Locate the cell with the specified text and output its (x, y) center coordinate. 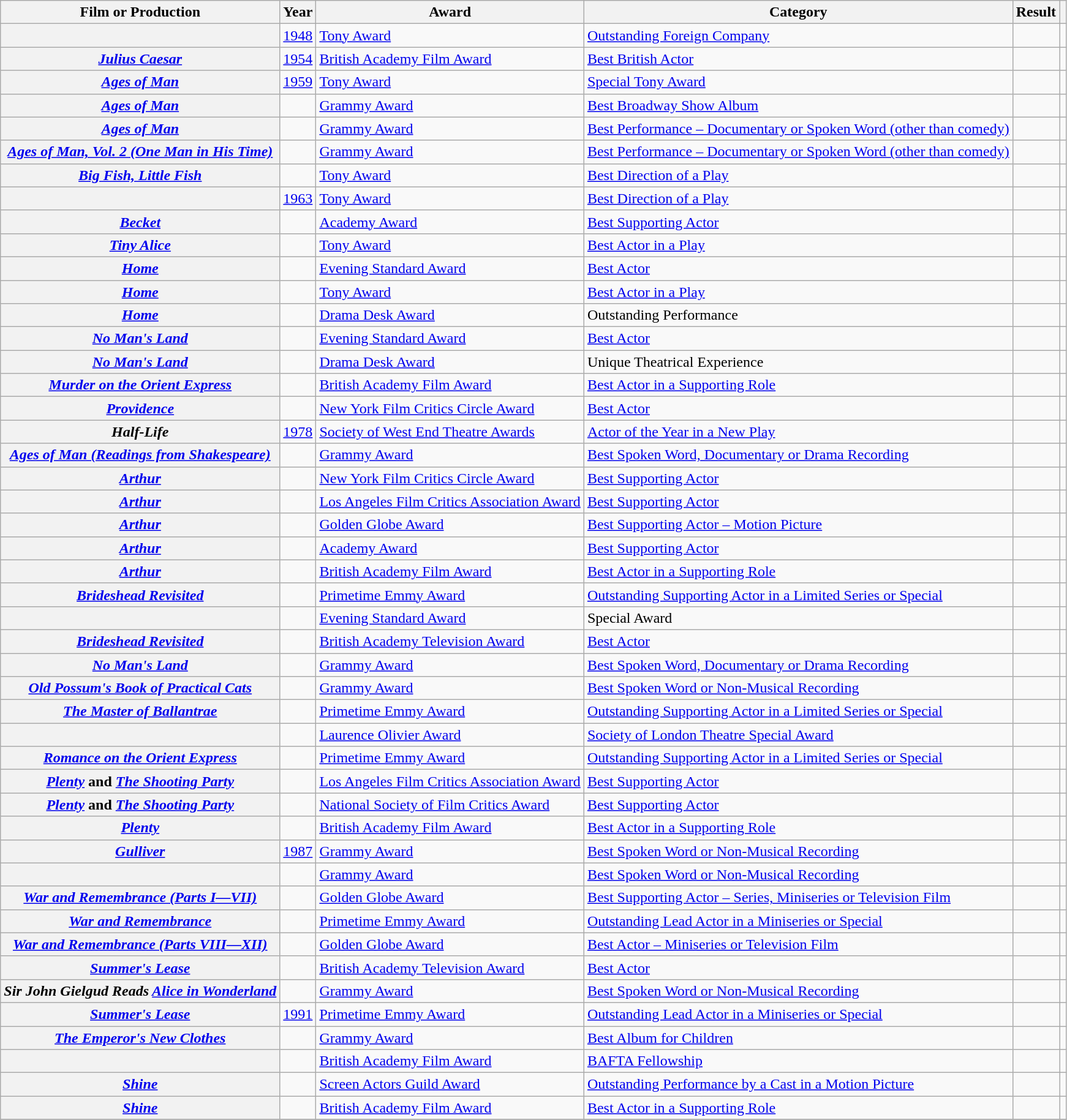
Category (798, 12)
Screen Actors Guild Award (450, 1084)
Tiny Alice (140, 245)
1991 (298, 1014)
1954 (298, 59)
Best Broadway Show Album (798, 105)
Providence (140, 408)
War and Remembrance (Parts I—VII) (140, 898)
Special Tony Award (798, 82)
Result (1036, 12)
Year (298, 12)
Julius Caesar (140, 59)
Best Supporting Actor – Motion Picture (798, 525)
National Society of Film Critics Award (450, 805)
Society of West End Theatre Awards (450, 432)
Old Possum's Book of Practical Cats (140, 688)
Outstanding Foreign Company (798, 36)
Special Award (798, 618)
Sir John Gielgud Reads Alice in Wonderland (140, 991)
War and Remembrance (140, 921)
Outstanding Performance by a Cast in a Motion Picture (798, 1084)
Best Supporting Actor – Series, Miniseries or Television Film (798, 898)
1959 (298, 82)
Best Album for Children (798, 1038)
Ages of Man, Vol. 2 (One Man in His Time) (140, 152)
Outstanding Performance (798, 315)
Gulliver (140, 851)
Actor of the Year in a New Play (798, 432)
Film or Production (140, 12)
War and Remembrance (Parts VIII—XII) (140, 944)
Romance on the Orient Express (140, 758)
Best Actor – Miniseries or Television Film (798, 944)
1948 (298, 36)
The Emperor's New Clothes (140, 1038)
Plenty (140, 828)
Unique Theatrical Experience (798, 362)
Becket (140, 222)
Award (450, 12)
Laurence Olivier Award (450, 735)
1978 (298, 432)
BAFTA Fellowship (798, 1061)
Ages of Man (Readings from Shakespeare) (140, 455)
1987 (298, 851)
Murder on the Orient Express (140, 385)
Big Fish, Little Fish (140, 175)
1963 (298, 198)
Society of London Theatre Special Award (798, 735)
The Master of Ballantrae (140, 712)
Best British Actor (798, 59)
Half-Life (140, 432)
